Identify which cell holds the provided text, then report its [x, y] central coordinate. 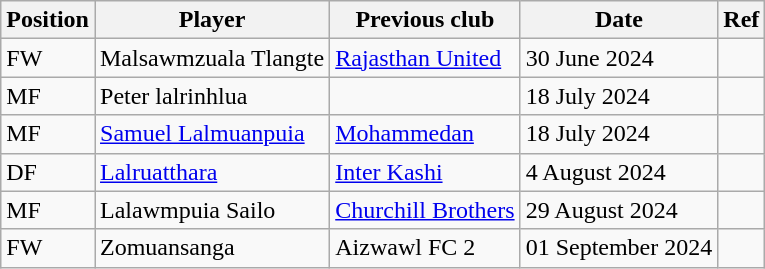
30 June 2024 [619, 58]
Zomuansanga [212, 248]
Position [48, 20]
Mohammedan [425, 134]
Previous club [425, 20]
Peter lalrinhlua [212, 96]
Inter Kashi [425, 172]
29 August 2024 [619, 210]
Churchill Brothers [425, 210]
4 August 2024 [619, 172]
Date [619, 20]
Aizwawl FC 2 [425, 248]
Malsawmzuala Tlangte [212, 58]
Player [212, 20]
Lalawmpuia Sailo [212, 210]
Rajasthan United [425, 58]
Ref [742, 20]
Samuel Lalmuanpuia [212, 134]
DF [48, 172]
01 September 2024 [619, 248]
Lalruatthara [212, 172]
